For the text-containing cell, return its midpoint in [X, Y] coordinate format. 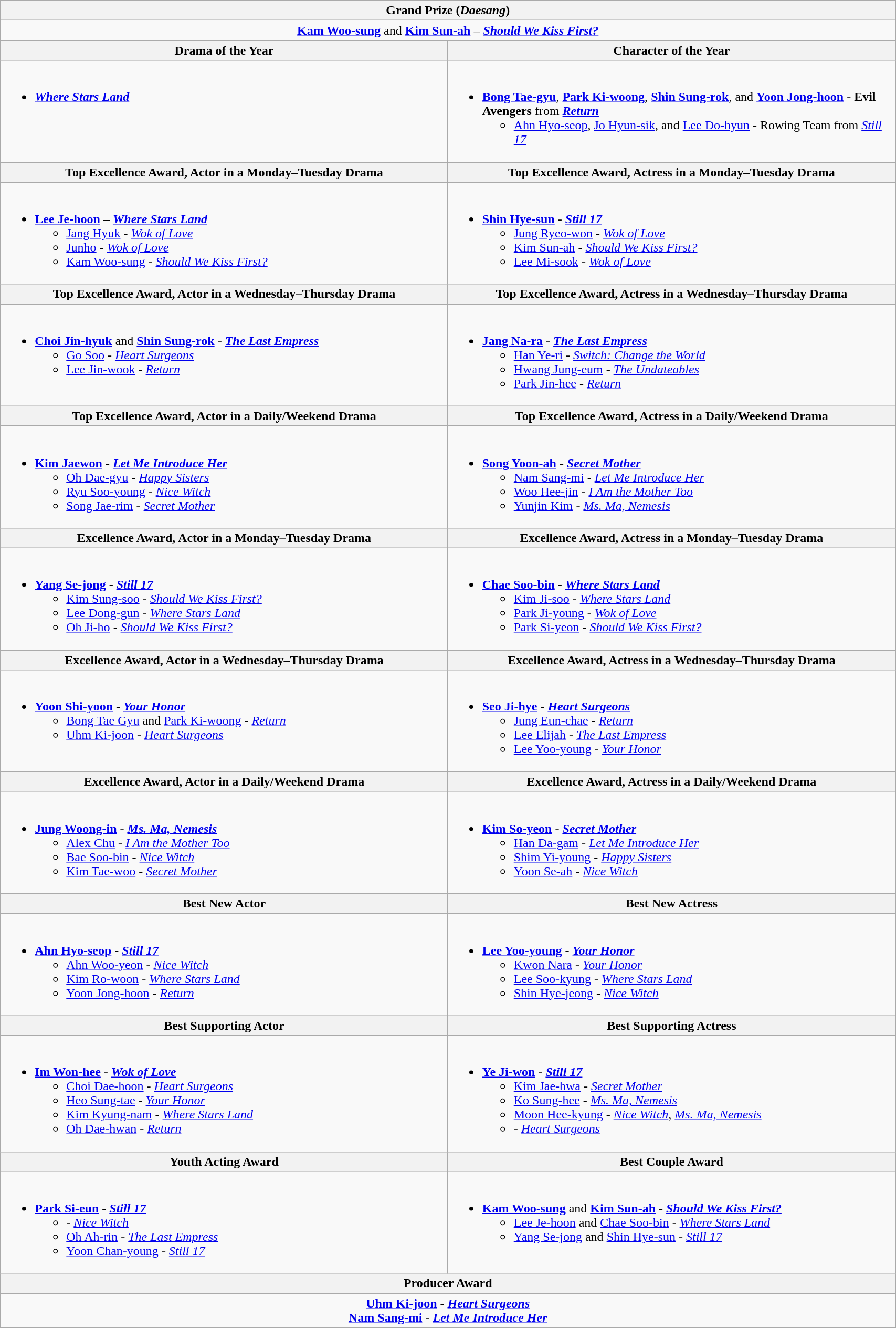
Excellence Award, Actor in a Wednesday–Thursday Drama [224, 660]
Kam Woo-sung and Kim Sun-ah – Should We Kiss First? [448, 30]
Kim So-yeon - Secret MotherHan Da-gam - Let Me Introduce HerShim Yi-young - Happy SistersYoon Se-ah - Nice Witch [671, 843]
Kim Jaewon - Let Me Introduce HerOh Dae-gyu - Happy SistersRyu Soo-young - Nice WitchSong Jae-rim - Secret Mother [224, 477]
Character of the Year [671, 50]
Excellence Award, Actress in a Wednesday–Thursday Drama [671, 660]
Lee Je-hoon – Where Stars LandJang Hyuk - Wok of LoveJunho - Wok of LoveKam Woo-sung - Should We Kiss First? [224, 233]
Park Si-eun - Still 17 - Nice WitchOh Ah-rin - The Last EmpressYoon Chan-young - Still 17 [224, 1222]
Ye Ji-won - Still 17Kim Jae-hwa - Secret MotherKo Sung-hee - Ms. Ma, NemesisMoon Hee-kyung - Nice Witch, Ms. Ma, Nemesis - Heart Surgeons [671, 1093]
Excellence Award, Actress in a Daily/Weekend Drama [671, 782]
Excellence Award, Actress in a Monday–Tuesday Drama [671, 538]
Top Excellence Award, Actor in a Daily/Weekend Drama [224, 416]
Im Won-hee - Wok of LoveChoi Dae-hoon - Heart SurgeonsHeo Sung-tae - Your HonorKim Kyung-nam - Where Stars LandOh Dae-hwan - Return [224, 1093]
Uhm Ki-joon - Heart SurgeonsNam Sang-mi - Let Me Introduce Her [448, 1311]
Best Supporting Actor [224, 1026]
Top Excellence Award, Actress in a Wednesday–Thursday Drama [671, 294]
Jung Woong-in - Ms. Ma, NemesisAlex Chu - I Am the Mother TooBae Soo-bin - Nice WitchKim Tae-woo - Secret Mother [224, 843]
Top Excellence Award, Actress in a Monday–Tuesday Drama [671, 172]
Producer Award [448, 1283]
Ahn Hyo-seop - Still 17Ahn Woo-yeon - Nice WitchKim Ro-woon - Where Stars LandYoon Jong-hoon - Return [224, 965]
Best Couple Award [671, 1162]
Yoon Shi-yoon - Your HonorBong Tae Gyu and Park Ki-woong - ReturnUhm Ki-joon - Heart Surgeons [224, 721]
Top Excellence Award, Actor in a Monday–Tuesday Drama [224, 172]
Drama of the Year [224, 50]
Where Stars Land [224, 111]
Top Excellence Award, Actress in a Daily/Weekend Drama [671, 416]
Grand Prize (Daesang) [448, 11]
Yang Se-jong - Still 17Kim Sung-soo - Should We Kiss First?Lee Dong-gun - Where Stars LandOh Ji-ho - Should We Kiss First? [224, 599]
Lee Yoo-young - Your HonorKwon Nara - Your HonorLee Soo-kyung - Where Stars LandShin Hye-jeong - Nice Witch [671, 965]
Shin Hye-sun - Still 17Jung Ryeo-won - Wok of LoveKim Sun-ah - Should We Kiss First?Lee Mi-sook - Wok of Love [671, 233]
Best Supporting Actress [671, 1026]
Youth Acting Award [224, 1162]
Kam Woo-sung and Kim Sun-ah - Should We Kiss First?Lee Je-hoon and Chae Soo-bin - Where Stars LandYang Se-jong and Shin Hye-sun - Still 17 [671, 1222]
Excellence Award, Actor in a Daily/Weekend Drama [224, 782]
Song Yoon-ah - Secret MotherNam Sang-mi - Let Me Introduce HerWoo Hee-jin - I Am the Mother TooYunjin Kim - Ms. Ma, Nemesis [671, 477]
Jang Na-ra - The Last EmpressHan Ye-ri - Switch: Change the WorldHwang Jung-eum - The UndateablesPark Jin-hee - Return [671, 355]
Excellence Award, Actor in a Monday–Tuesday Drama [224, 538]
Top Excellence Award, Actor in a Wednesday–Thursday Drama [224, 294]
Best New Actress [671, 904]
Choi Jin-hyuk and Shin Sung-rok - The Last EmpressGo Soo - Heart SurgeonsLee Jin-wook - Return [224, 355]
Chae Soo-bin - Where Stars LandKim Ji-soo - Where Stars LandPark Ji-young - Wok of LovePark Si-yeon - Should We Kiss First? [671, 599]
Seo Ji-hye - Heart SurgeonsJung Eun-chae - ReturnLee Elijah - The Last EmpressLee Yoo-young - Your Honor [671, 721]
Best New Actor [224, 904]
